Identify which cell holds the provided text, then report its (x, y) central coordinate. 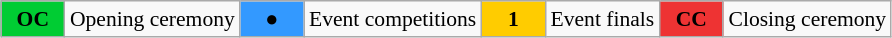
Closing ceremony (807, 19)
OC (33, 19)
Event finals (602, 19)
CC (691, 19)
1 (513, 19)
Opening ceremony (152, 19)
Event competitions (392, 19)
● (272, 19)
